Locate the cell with the specified text and output its (x, y) center coordinate. 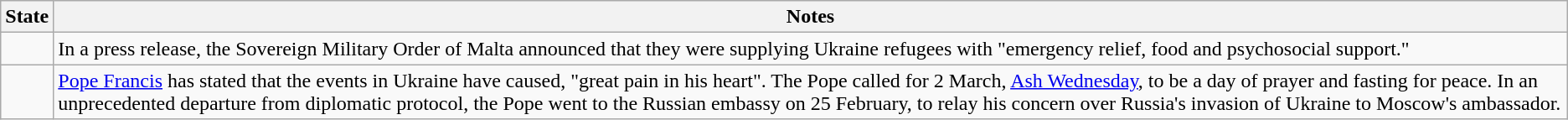
Notes (811, 17)
State (27, 17)
